Pinpoint the cell where the given text exists, returning its (x, y) midpoint coordinate. 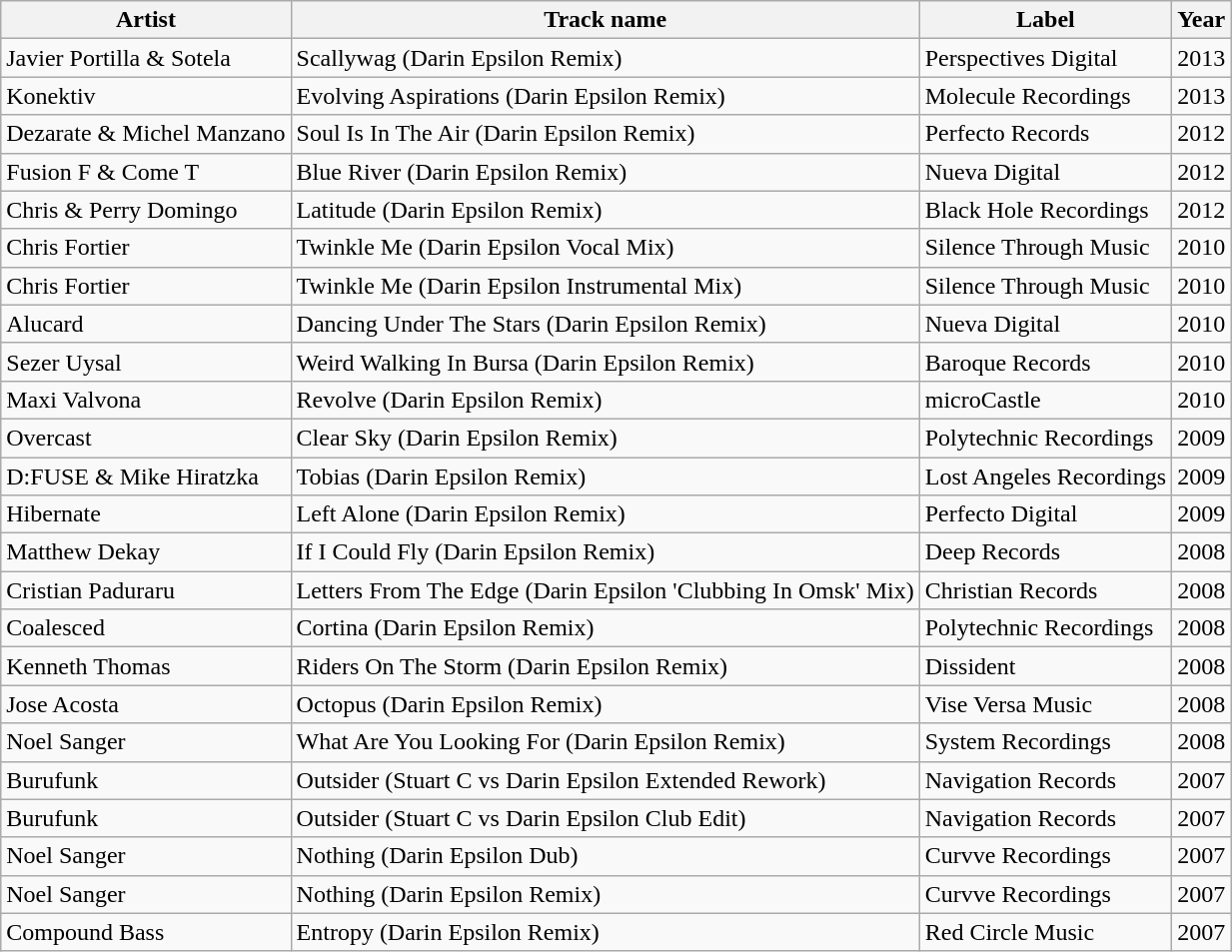
microCastle (1045, 400)
Evolving Aspirations (Darin Epsilon Remix) (606, 96)
Dancing Under The Stars (Darin Epsilon Remix) (606, 324)
Tobias (Darin Epsilon Remix) (606, 476)
Clear Sky (Darin Epsilon Remix) (606, 438)
D:FUSE & Mike Hiratzka (146, 476)
Letters From The Edge (Darin Epsilon 'Clubbing In Omsk' Mix) (606, 590)
Konektiv (146, 96)
Outsider (Stuart C vs Darin Epsilon Club Edit) (606, 818)
Coalesced (146, 628)
Perspectives Digital (1045, 58)
Baroque Records (1045, 362)
Weird Walking In Bursa (Darin Epsilon Remix) (606, 362)
Lost Angeles Recordings (1045, 476)
Jose Acosta (146, 704)
Maxi Valvona (146, 400)
Fusion F & Come T (146, 172)
Vise Versa Music (1045, 704)
Molecule Recordings (1045, 96)
Entropy (Darin Epsilon Remix) (606, 932)
Overcast (146, 438)
Left Alone (Darin Epsilon Remix) (606, 514)
What Are You Looking For (Darin Epsilon Remix) (606, 742)
Compound Bass (146, 932)
Label (1045, 20)
Riders On The Storm (Darin Epsilon Remix) (606, 666)
Cortina (Darin Epsilon Remix) (606, 628)
Latitude (Darin Epsilon Remix) (606, 210)
Year (1201, 20)
Twinkle Me (Darin Epsilon Vocal Mix) (606, 248)
Artist (146, 20)
Blue River (Darin Epsilon Remix) (606, 172)
Chris & Perry Domingo (146, 210)
Cristian Paduraru (146, 590)
Perfecto Digital (1045, 514)
Octopus (Darin Epsilon Remix) (606, 704)
Sezer Uysal (146, 362)
Nothing (Darin Epsilon Dub) (606, 856)
Christian Records (1045, 590)
Dezarate & Michel Manzano (146, 134)
Twinkle Me (Darin Epsilon Instrumental Mix) (606, 286)
Javier Portilla & Sotela (146, 58)
Hibernate (146, 514)
System Recordings (1045, 742)
Scallywag (Darin Epsilon Remix) (606, 58)
Soul Is In The Air (Darin Epsilon Remix) (606, 134)
Red Circle Music (1045, 932)
Dissident (1045, 666)
Kenneth Thomas (146, 666)
Black Hole Recordings (1045, 210)
Matthew Dekay (146, 552)
Perfecto Records (1045, 134)
Revolve (Darin Epsilon Remix) (606, 400)
Track name (606, 20)
If I Could Fly (Darin Epsilon Remix) (606, 552)
Deep Records (1045, 552)
Nothing (Darin Epsilon Remix) (606, 894)
Outsider (Stuart C vs Darin Epsilon Extended Rework) (606, 780)
Alucard (146, 324)
